Return the (x, y) coordinate for the center point of the cell that contains the specified text.  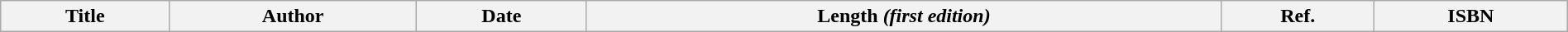
Title (85, 16)
Author (293, 16)
Length (first edition) (904, 16)
Date (501, 16)
Ref. (1298, 16)
ISBN (1471, 16)
